Provide the [x, y] coordinate of the cell's center where the given text is located.  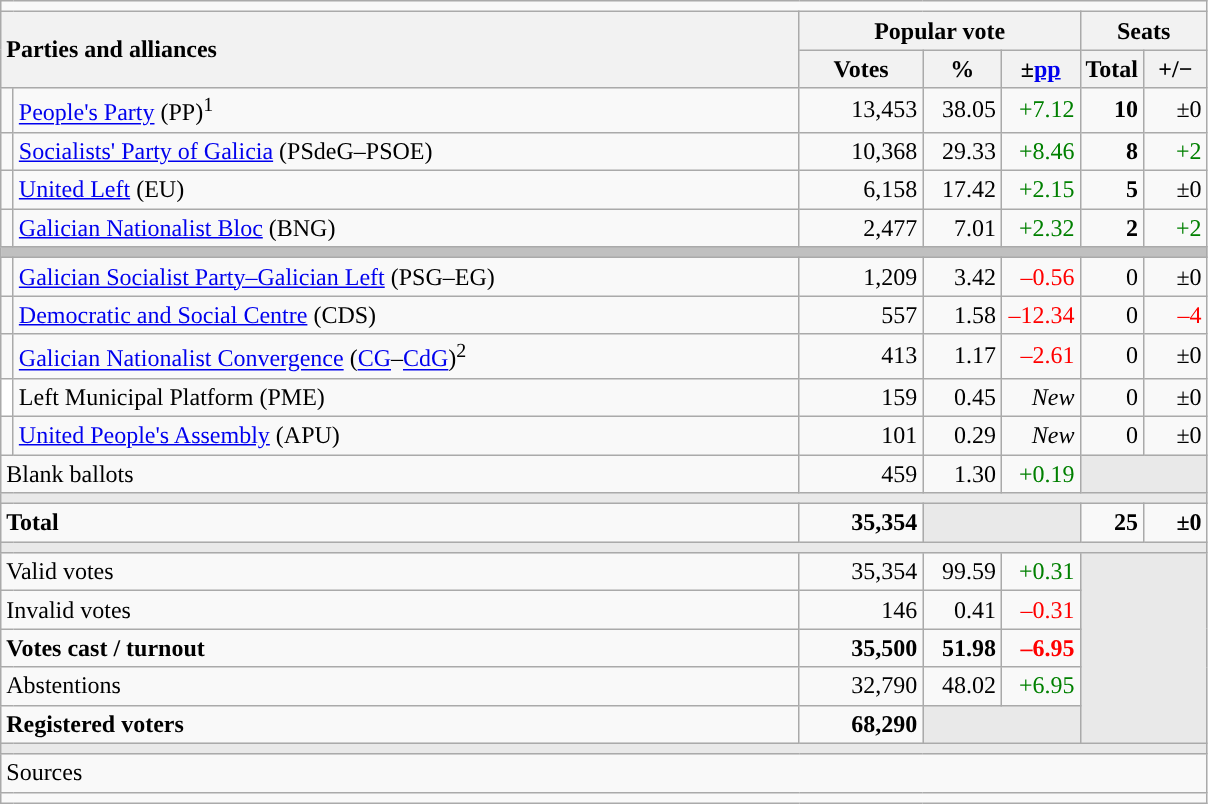
+0.19 [1040, 474]
48.02 [962, 686]
1,209 [861, 277]
±pp [1040, 69]
413 [861, 356]
United People's Assembly (APU) [406, 435]
146 [861, 610]
13,453 [861, 110]
+6.95 [1040, 686]
35,500 [861, 648]
1.17 [962, 356]
Blank ballots [400, 474]
3.42 [962, 277]
1.58 [962, 315]
6,158 [861, 190]
Sources [604, 773]
+0.31 [1040, 572]
1.30 [962, 474]
38.05 [962, 110]
2 [1112, 228]
+/− [1176, 69]
51.98 [962, 648]
32,790 [861, 686]
Abstentions [400, 686]
8 [1112, 151]
10 [1112, 110]
10,368 [861, 151]
+7.12 [1040, 110]
Invalid votes [400, 610]
Popular vote [940, 31]
99.59 [962, 572]
Valid votes [400, 572]
101 [861, 435]
People's Party (PP)1 [406, 110]
United Left (EU) [406, 190]
7.01 [962, 228]
68,290 [861, 724]
25 [1112, 523]
2,477 [861, 228]
5 [1112, 190]
–0.56 [1040, 277]
Galician Nationalist Bloc (BNG) [406, 228]
Galician Socialist Party–Galician Left (PSG–EG) [406, 277]
Parties and alliances [400, 50]
+2.15 [1040, 190]
0.41 [962, 610]
Socialists' Party of Galicia (PSdeG–PSOE) [406, 151]
–4 [1176, 315]
17.42 [962, 190]
Votes [861, 69]
–12.34 [1040, 315]
–6.95 [1040, 648]
Left Municipal Platform (PME) [406, 397]
% [962, 69]
–2.61 [1040, 356]
29.33 [962, 151]
Registered voters [400, 724]
Seats [1144, 31]
+2.32 [1040, 228]
+8.46 [1040, 151]
0.29 [962, 435]
Galician Nationalist Convergence (CG–CdG)2 [406, 356]
Democratic and Social Centre (CDS) [406, 315]
459 [861, 474]
557 [861, 315]
Votes cast / turnout [400, 648]
159 [861, 397]
0.45 [962, 397]
–0.31 [1040, 610]
